From the cell containing the given text, extract its center point as (X, Y) coordinate. 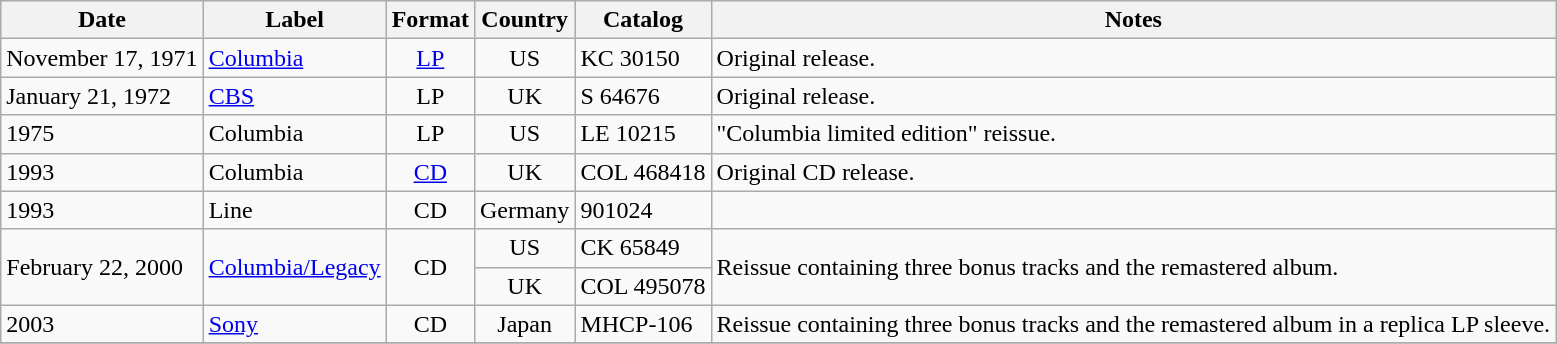
November 17, 1971 (102, 58)
February 22, 2000 (102, 267)
Germany (524, 210)
CBS (294, 96)
LE 10215 (643, 134)
1975 (102, 134)
Japan (524, 324)
Format (430, 20)
KC 30150 (643, 58)
"Columbia limited edition" reissue. (1134, 134)
Columbia/Legacy (294, 267)
901024 (643, 210)
Reissue containing three bonus tracks and the remastered album in a replica LP sleeve. (1134, 324)
January 21, 1972 (102, 96)
COL 468418 (643, 172)
MHCP-106 (643, 324)
Notes (1134, 20)
2003 (102, 324)
Line (294, 210)
Original CD release. (1134, 172)
S 64676 (643, 96)
Date (102, 20)
Reissue containing three bonus tracks and the remastered album. (1134, 267)
CK 65849 (643, 248)
Country (524, 20)
COL 495078 (643, 286)
Label (294, 20)
Catalog (643, 20)
Sony (294, 324)
